Output the (X, Y) coordinate of the center of the cell containing the given text.  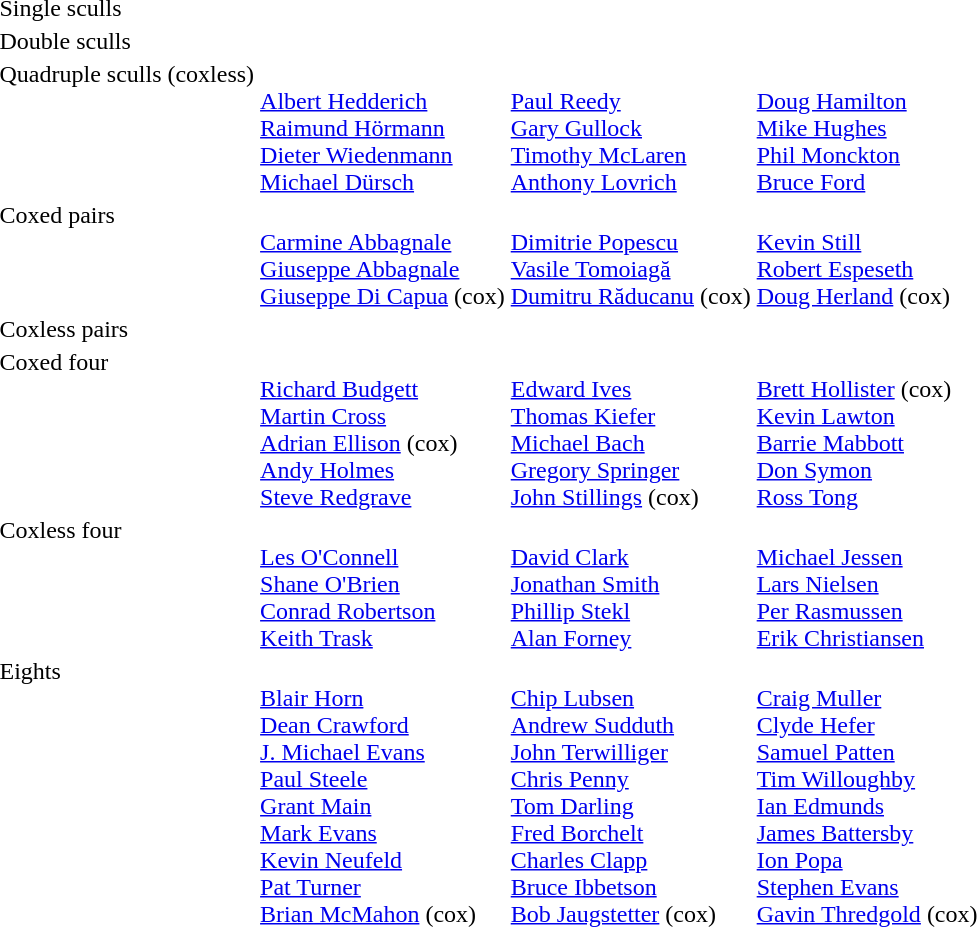
Albert HedderichRaimund HörmannDieter WiedenmannMichael Dürsch (383, 128)
David ClarkJonathan SmithPhillip SteklAlan Forney (630, 584)
Carmine AbbagnaleGiuseppe AbbagnaleGiuseppe Di Capua (cox) (383, 256)
Edward IvesThomas KieferMichael BachGregory SpringerJohn Stillings (cox) (630, 430)
Les O'ConnellShane O'BrienConrad RobertsonKeith Trask (383, 584)
Dimitrie PopescuVasile TomoiagăDumitru Răducanu (cox) (630, 256)
Richard BudgettMartin CrossAdrian Ellison (cox)Andy HolmesSteve Redgrave (383, 430)
Paul ReedyGary GullockTimothy McLarenAnthony Lovrich (630, 128)
